Determine the (x, y) coordinate at the center of the cell enclosing the given text.  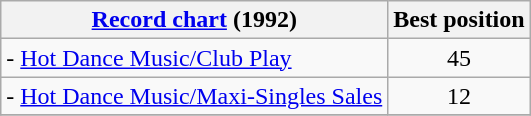
- Hot Dance Music/Maxi-Singles Sales (194, 96)
12 (459, 96)
- Hot Dance Music/Club Play (194, 58)
45 (459, 58)
Best position (459, 20)
Record chart (1992) (194, 20)
